Output the (x, y) coordinate of the center of the cell containing the given text.  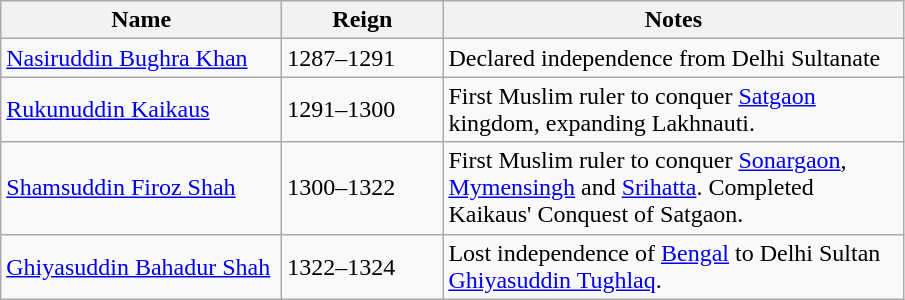
1300–1322 (362, 188)
Rukunuddin Kaikaus (142, 110)
Notes (674, 20)
1291–1300 (362, 110)
First Muslim ruler to conquer Satgaon kingdom, expanding Lakhnauti. (674, 110)
Declared independence from Delhi Sultanate (674, 58)
Nasiruddin Bughra Khan (142, 58)
1287–1291 (362, 58)
Ghiyasuddin Bahadur Shah (142, 266)
1322–1324 (362, 266)
Name (142, 20)
Lost independence of Bengal to Delhi Sultan Ghiyasuddin Tughlaq. (674, 266)
First Muslim ruler to conquer Sonargaon, Mymensingh and Srihatta. Completed Kaikaus' Conquest of Satgaon. (674, 188)
Shamsuddin Firoz Shah (142, 188)
Reign (362, 20)
